Return the [x, y] coordinate for the center point of the cell that contains the specified text.  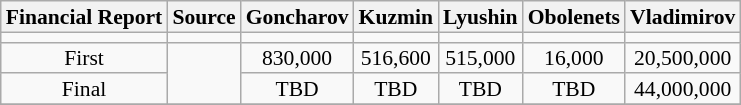
First [84, 58]
Final [84, 90]
830,000 [298, 58]
Vladimirov [682, 16]
Obolenets [574, 16]
515,000 [480, 58]
20,500,000 [682, 58]
16,000 [574, 58]
Lyushin [480, 16]
516,600 [396, 58]
Kuzmin [396, 16]
44,000,000 [682, 90]
Goncharov [298, 16]
Financial Report [84, 16]
Source [204, 16]
